Return the (X, Y) coordinate for the center point of the cell that contains the specified text.  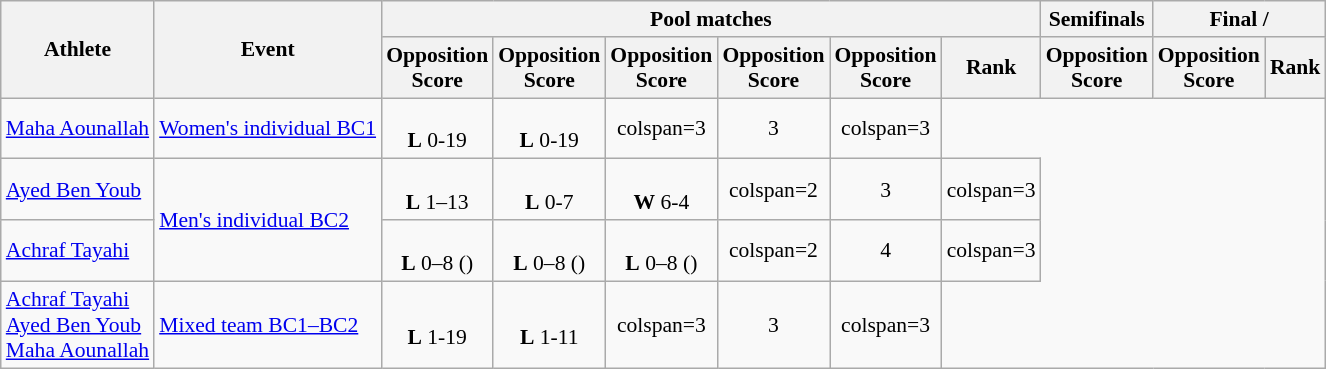
Ayed Ben Youb (78, 190)
Final / (1240, 19)
Women's individual BC1 (268, 128)
L 1-19 (437, 324)
Event (268, 50)
Achraf Tayahi (78, 250)
W 6-4 (661, 190)
Pool matches (711, 19)
L 1–13 (437, 190)
Semifinals (1097, 19)
Maha Aounallah (78, 128)
4 (886, 250)
Mixed team BC1–BC2 (268, 324)
Men's individual BC2 (268, 220)
L 0-7 (549, 190)
Athlete (78, 50)
L 1-11 (549, 324)
Achraf TayahiAyed Ben YoubMaha Aounallah (78, 324)
